Return the (x, y) coordinate for the center point of the cell that contains the specified text.  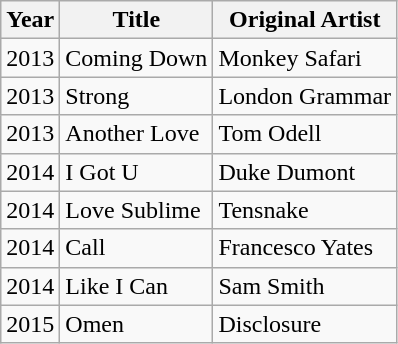
Like I Can (136, 286)
Omen (136, 324)
Francesco Yates (305, 248)
Original Artist (305, 20)
Another Love (136, 134)
Coming Down (136, 58)
Tom Odell (305, 134)
Disclosure (305, 324)
Year (30, 20)
I Got U (136, 172)
Title (136, 20)
Tensnake (305, 210)
London Grammar (305, 96)
Strong (136, 96)
Love Sublime (136, 210)
Duke Dumont (305, 172)
Sam Smith (305, 286)
Call (136, 248)
2015 (30, 324)
Monkey Safari (305, 58)
